Identify which cell holds the provided text, then report its (x, y) central coordinate. 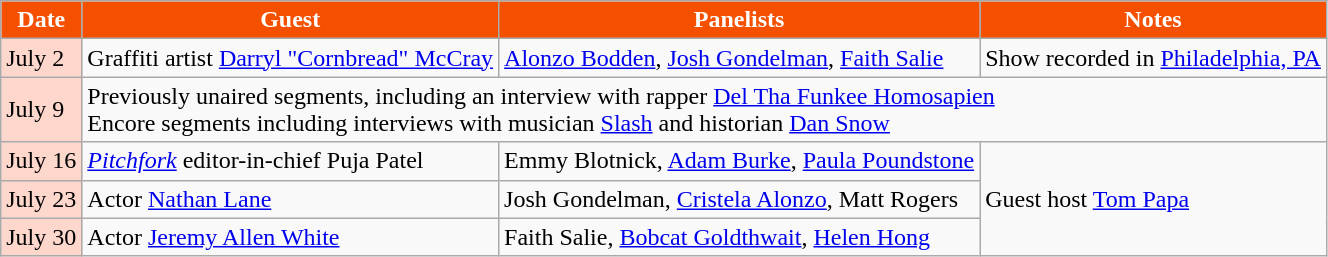
Actor Jeremy Allen White (290, 237)
July 9 (42, 110)
Panelists (740, 20)
Guest (290, 20)
Date (42, 20)
Actor Nathan Lane (290, 199)
July 30 (42, 237)
Alonzo Bodden, Josh Gondelman, Faith Salie (740, 58)
Guest host Tom Papa (1154, 199)
Emmy Blotnick, Adam Burke, Paula Poundstone (740, 161)
July 23 (42, 199)
Graffiti artist Darryl "Cornbread" McCray (290, 58)
Faith Salie, Bobcat Goldthwait, Helen Hong (740, 237)
Notes (1154, 20)
July 2 (42, 58)
Pitchfork editor-in-chief Puja Patel (290, 161)
Show recorded in Philadelphia, PA (1154, 58)
July 16 (42, 161)
Josh Gondelman, Cristela Alonzo, Matt Rogers (740, 199)
